Find where the given text appears and provide that cell's center as [x, y] coordinate. 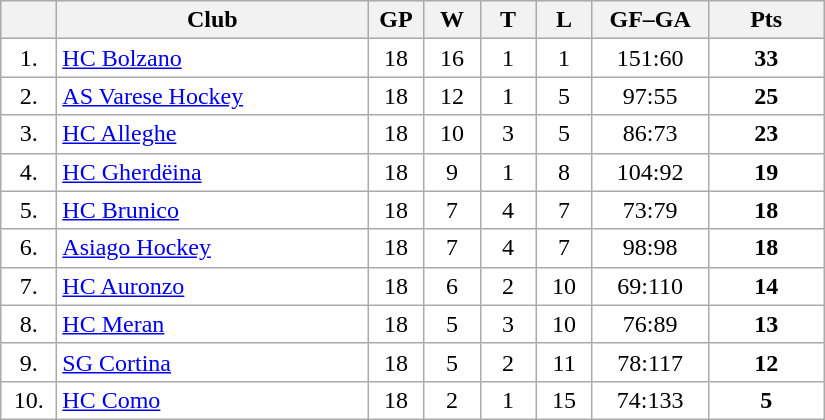
69:110 [650, 286]
23 [766, 134]
15 [564, 400]
7. [29, 286]
HC Gherdëina [212, 172]
Pts [766, 20]
Asiago Hockey [212, 248]
4. [29, 172]
3. [29, 134]
19 [766, 172]
HC Auronzo [212, 286]
GF–GA [650, 20]
14 [766, 286]
Club [212, 20]
98:98 [650, 248]
GP [396, 20]
2. [29, 96]
11 [564, 362]
33 [766, 58]
HC Meran [212, 324]
8 [564, 172]
73:79 [650, 210]
151:60 [650, 58]
10. [29, 400]
HC Bolzano [212, 58]
13 [766, 324]
6. [29, 248]
76:89 [650, 324]
78:117 [650, 362]
9. [29, 362]
16 [452, 58]
6 [452, 286]
97:55 [650, 96]
25 [766, 96]
74:133 [650, 400]
HC Brunico [212, 210]
1. [29, 58]
HC Alleghe [212, 134]
5. [29, 210]
9 [452, 172]
T [508, 20]
8. [29, 324]
SG Cortina [212, 362]
86:73 [650, 134]
104:92 [650, 172]
HC Como [212, 400]
L [564, 20]
AS Varese Hockey [212, 96]
W [452, 20]
